Identify which cell holds the provided text, then report its [X, Y] central coordinate. 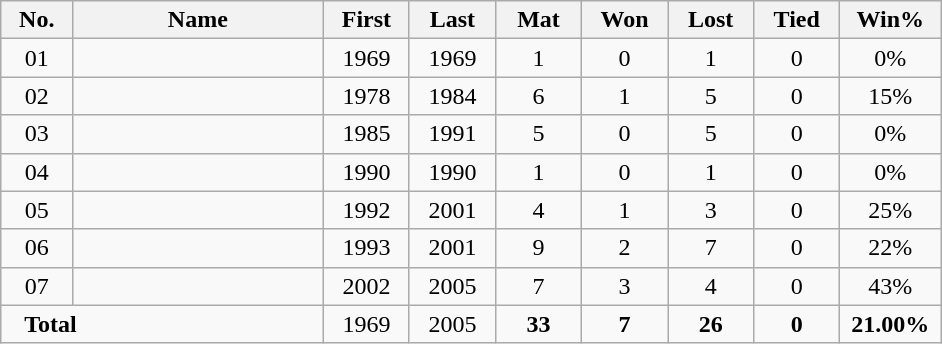
Name [198, 20]
Lost [711, 20]
15% [890, 96]
33 [538, 324]
1984 [452, 96]
22% [890, 248]
26 [711, 324]
1993 [366, 248]
Mat [538, 20]
Win% [890, 20]
Total [162, 324]
07 [36, 286]
1992 [366, 210]
1991 [452, 134]
02 [36, 96]
Won [625, 20]
04 [36, 172]
21.00% [890, 324]
2 [625, 248]
1978 [366, 96]
06 [36, 248]
03 [36, 134]
First [366, 20]
6 [538, 96]
05 [36, 210]
9 [538, 248]
Tied [797, 20]
2002 [366, 286]
01 [36, 58]
1985 [366, 134]
43% [890, 286]
Last [452, 20]
No. [36, 20]
25% [890, 210]
